Locate the cell with the specified text and output its [X, Y] center coordinate. 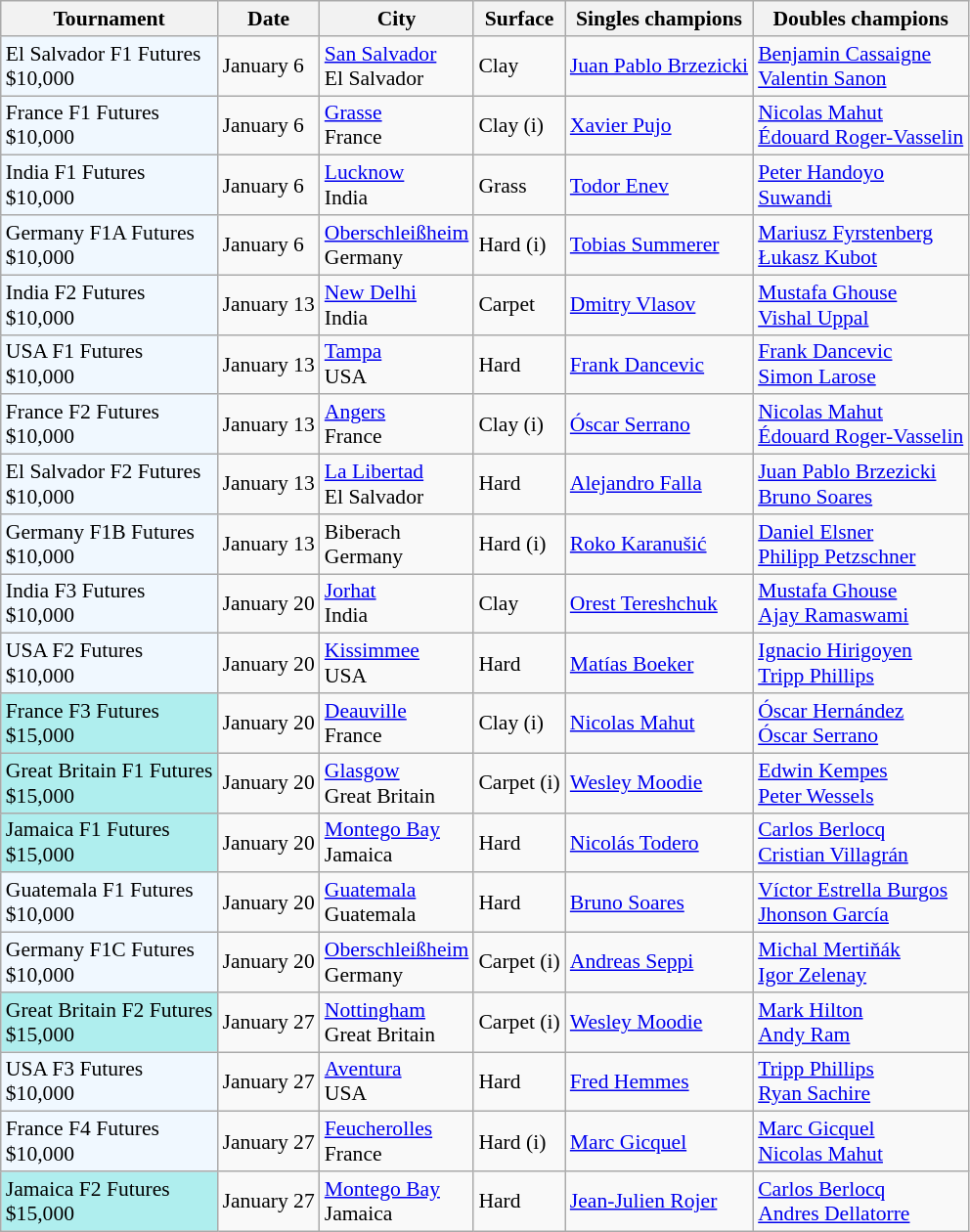
Alejandro Falla [659, 485]
Víctor Estrella Burgos Jhonson García [860, 903]
Jamaica F2 Futures$15,000 [110, 1201]
NottinghamGreat Britain [397, 1023]
Juan Pablo Brzezicki Bruno Soares [860, 485]
Óscar Hernández Óscar Serrano [860, 724]
Germany F1B Futures$10,000 [110, 544]
La LibertadEl Salvador [397, 485]
San SalvadorEl Salvador [397, 66]
Tripp Phillips Ryan Sachire [860, 1081]
Surface [518, 19]
Daniel Elsner Philipp Petzschner [860, 544]
USA F2 Futures$10,000 [110, 663]
Marc Gicquel Nicolas Mahut [860, 1142]
India F1 Futures$10,000 [110, 186]
Tobias Summerer [659, 244]
Guatemala F1 Futures$10,000 [110, 903]
GlasgowGreat Britain [397, 782]
France F3 Futures$15,000 [110, 724]
AventuraUSA [397, 1081]
Great Britain F2 Futures$15,000 [110, 1023]
New DelhiIndia [397, 305]
Tournament [110, 19]
DeauvilleFrance [397, 724]
Benjamin Cassaigne Valentin Sanon [860, 66]
India F2 Futures$10,000 [110, 305]
India F3 Futures$10,000 [110, 604]
Todor Enev [659, 186]
USA F1 Futures$10,000 [110, 364]
USA F3 Futures$10,000 [110, 1081]
France F2 Futures$10,000 [110, 424]
Date [269, 19]
Great Britain F1 Futures$15,000 [110, 782]
Óscar Serrano [659, 424]
AngersFrance [397, 424]
Singles champions [659, 19]
Grass [518, 186]
Edwin Kempes Peter Wessels [860, 782]
Andreas Seppi [659, 962]
France F4 Futures$10,000 [110, 1142]
Xavier Pujo [659, 125]
Marc Gicquel [659, 1142]
Roko Karanušić [659, 544]
Fred Hemmes [659, 1081]
Mariusz Fyrstenberg Łukasz Kubot [860, 244]
Michal Mertiňák Igor Zelenay [860, 962]
Frank Dancevic Simon Larose [860, 364]
El Salvador F1 Futures$10,000 [110, 66]
Mustafa Ghouse Vishal Uppal [860, 305]
BiberachGermany [397, 544]
Germany F1C Futures$10,000 [110, 962]
TampaUSA [397, 364]
Bruno Soares [659, 903]
France F1 Futures$10,000 [110, 125]
JorhatIndia [397, 604]
Mark Hilton Andy Ram [860, 1023]
Carlos Berlocq Cristian Villagrán [860, 843]
GuatemalaGuatemala [397, 903]
Germany F1A Futures$10,000 [110, 244]
Orest Tereshchuk [659, 604]
Dmitry Vlasov [659, 305]
KissimmeeUSA [397, 663]
GrasseFrance [397, 125]
Juan Pablo Brzezicki [659, 66]
Ignacio Hirigoyen Tripp Phillips [860, 663]
Jamaica F1 Futures$15,000 [110, 843]
Nicolás Todero [659, 843]
Nicolas Mahut [659, 724]
Jean-Julien Rojer [659, 1201]
Mustafa Ghouse Ajay Ramaswami [860, 604]
Matías Boeker [659, 663]
Frank Dancevic [659, 364]
City [397, 19]
El Salvador F2 Futures$10,000 [110, 485]
Carpet [518, 305]
Carlos Berlocq Andres Dellatorre [860, 1201]
Peter Handoyo Suwandi [860, 186]
LucknowIndia [397, 186]
Doubles champions [860, 19]
FeucherollesFrance [397, 1142]
